Pinpoint the cell where the given text exists, returning its (x, y) midpoint coordinate. 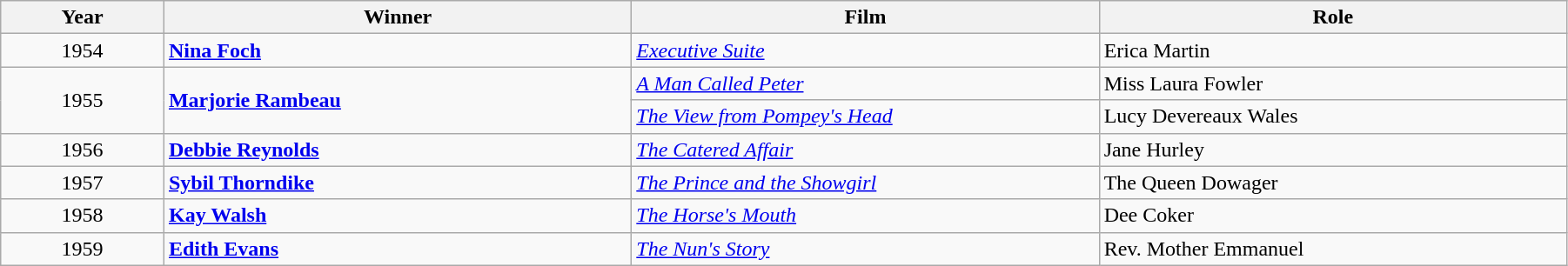
Executive Suite (865, 50)
Nina Foch (397, 50)
1959 (83, 249)
Marjorie Rambeau (397, 100)
A Man Called Peter (865, 83)
Rev. Mother Emmanuel (1333, 249)
The Queen Dowager (1333, 183)
Debbie Reynolds (397, 150)
Lucy Devereaux Wales (1333, 116)
The Nun's Story (865, 249)
The Catered Affair (865, 150)
1957 (83, 183)
Erica Martin (1333, 50)
1954 (83, 50)
Winner (397, 17)
Sybil Thorndike (397, 183)
1958 (83, 216)
Edith Evans (397, 249)
Kay Walsh (397, 216)
Role (1333, 17)
Year (83, 17)
Dee Coker (1333, 216)
Film (865, 17)
Miss Laura Fowler (1333, 83)
1956 (83, 150)
Jane Hurley (1333, 150)
The Horse's Mouth (865, 216)
The Prince and the Showgirl (865, 183)
The View from Pompey's Head (865, 116)
1955 (83, 100)
